Search for the cell housing the specified text and yield its [x, y] center coordinate. 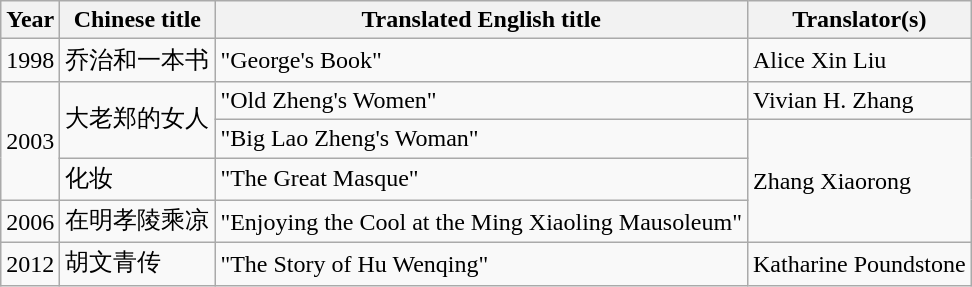
Translated English title [482, 20]
2003 [30, 140]
"Big Lao Zheng's Woman" [482, 138]
Katharine Poundstone [859, 264]
"Old Zheng's Women" [482, 100]
Translator(s) [859, 20]
2012 [30, 264]
Year [30, 20]
Zhang Xiaorong [859, 180]
1998 [30, 60]
胡文青传 [138, 264]
"George's Book" [482, 60]
Alice Xin Liu [859, 60]
"The Great Masque" [482, 180]
"The Story of Hu Wenqing" [482, 264]
Vivian H. Zhang [859, 100]
Chinese title [138, 20]
化妆 [138, 180]
大老郑的女人 [138, 119]
2006 [30, 222]
"Enjoying the Cool at the Ming Xiaoling Mausoleum" [482, 222]
在明孝陵乘凉 [138, 222]
乔治和一本书 [138, 60]
